From the cell containing the given text, extract its center point as [x, y] coordinate. 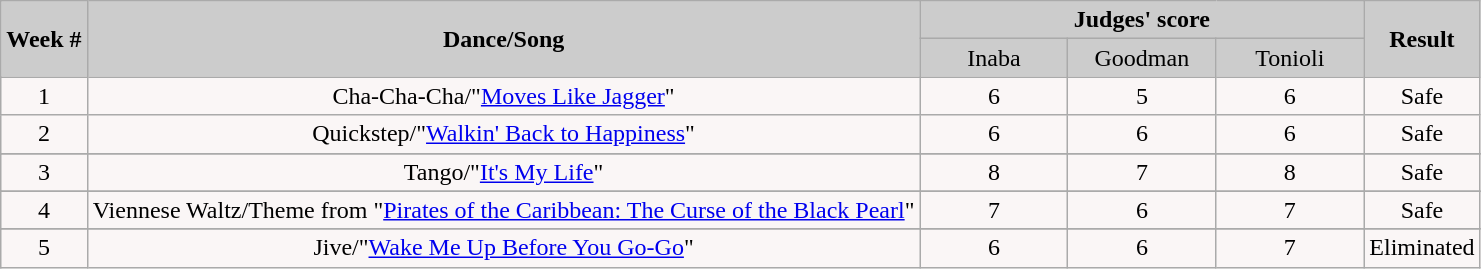
2 [44, 134]
Eliminated [1422, 248]
Dance/Song [504, 39]
1 [44, 96]
Inaba [994, 58]
Goodman [1142, 58]
Quickstep/"Walkin' Back to Happiness" [504, 134]
Week # [44, 39]
Result [1422, 39]
4 [44, 210]
3 [44, 172]
Tango/"It's My Life" [504, 172]
Tonioli [1290, 58]
Judges' score [1142, 20]
Cha-Cha-Cha/"Moves Like Jagger" [504, 96]
Jive/"Wake Me Up Before You Go-Go" [504, 248]
Viennese Waltz/Theme from "Pirates of the Caribbean: The Curse of the Black Pearl" [504, 210]
